Capture the cell that displays the provided text and extract its [x, y] central coordinate. 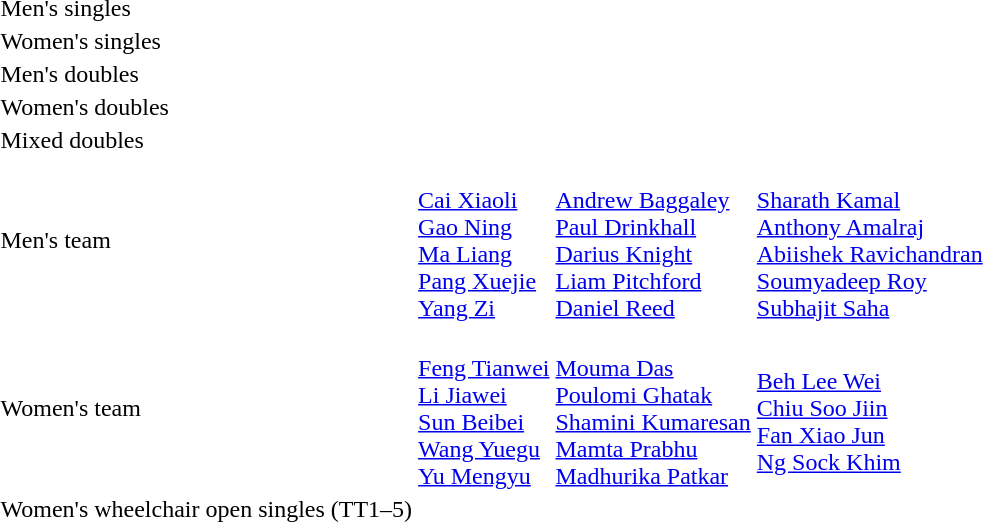
Cai XiaoliGao NingMa LiangPang XuejieYang Zi [484, 240]
Andrew BaggaleyPaul DrinkhallDarius KnightLiam PitchfordDaniel Reed [653, 240]
Mouma DasPoulomi GhatakShamini KumaresanMamta PrabhuMadhurika Patkar [653, 408]
Feng TianweiLi JiaweiSun BeibeiWang YueguYu Mengyu [484, 408]
